Search for the cell housing the specified text and yield its [x, y] center coordinate. 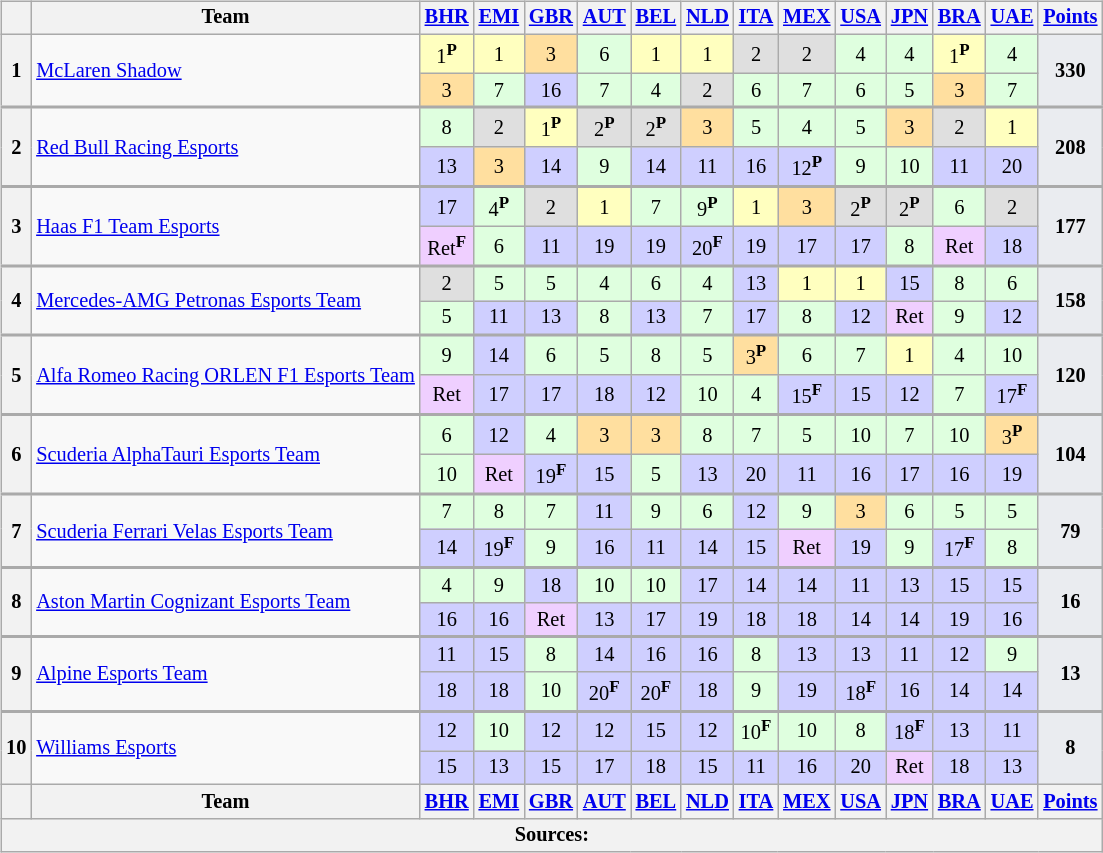
4P [499, 207]
Williams Esports [225, 748]
208 [1070, 148]
177 [1070, 226]
Red Bull Racing Esports [225, 148]
Scuderia Ferrari Velas Esports Team [225, 531]
Aston Martin Cognizant Esports Team [225, 602]
104 [1070, 454]
McLaren Shadow [225, 70]
Haas F1 Team Esports [225, 226]
158 [1070, 300]
9P [708, 207]
Mercedes-AMG Petronas Esports Team [225, 300]
Alfa Romeo Racing ORLEN F1 Esports Team [225, 374]
10F [756, 731]
12P [806, 167]
120 [1070, 374]
79 [1070, 531]
RetF [447, 247]
Scuderia AlphaTauri Esports Team [225, 454]
15F [806, 395]
330 [1070, 70]
Alpine Esports Team [225, 674]
Sources: [552, 835]
